Locate the cell with the specified text and output its (x, y) center coordinate. 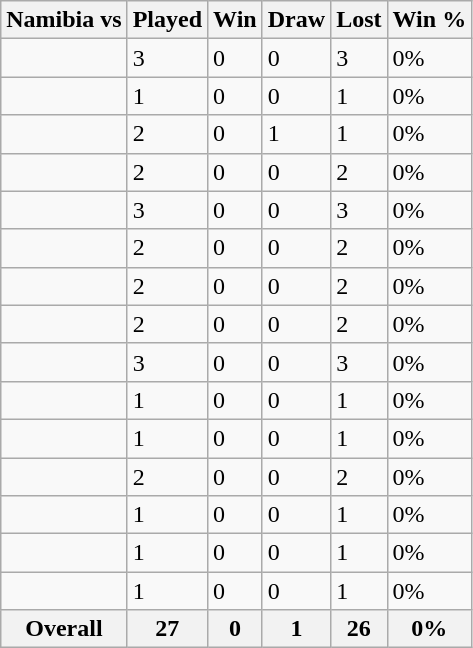
Win % (430, 20)
26 (359, 629)
Win (236, 20)
Draw (296, 20)
Namibia vs (64, 20)
27 (167, 629)
Lost (359, 20)
Played (167, 20)
Overall (64, 629)
